Return the (X, Y) coordinate for the center point of the cell that contains the specified text.  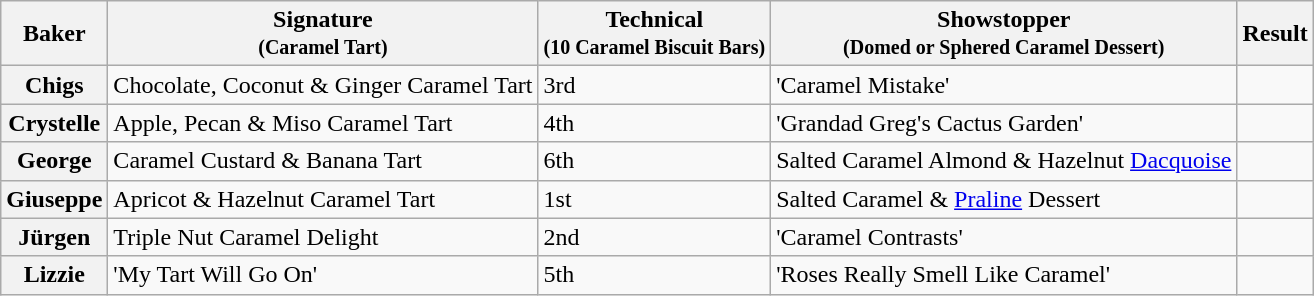
Salted Caramel & Praline Dessert (1004, 199)
Technical(10 Caramel Biscuit Bars) (654, 34)
Salted Caramel Almond & Hazelnut Dacquoise (1004, 161)
Apple, Pecan & Miso Caramel Tart (323, 123)
Showstopper(Domed or Sphered Caramel Dessert) (1004, 34)
'Grandad Greg's Cactus Garden' (1004, 123)
Signature(Caramel Tart) (323, 34)
'Caramel Mistake' (1004, 85)
'Roses Really Smell Like Caramel' (1004, 275)
6th (654, 161)
Triple Nut Caramel Delight (323, 237)
Chigs (54, 85)
Result (1275, 34)
Apricot & Hazelnut Caramel Tart (323, 199)
3rd (654, 85)
5th (654, 275)
4th (654, 123)
Caramel Custard & Banana Tart (323, 161)
'Caramel Contrasts' (1004, 237)
1st (654, 199)
George (54, 161)
Giuseppe (54, 199)
Baker (54, 34)
Chocolate, Coconut & Ginger Caramel Tart (323, 85)
Jürgen (54, 237)
'My Tart Will Go On' (323, 275)
Lizzie (54, 275)
2nd (654, 237)
Crystelle (54, 123)
